Identify which cell holds the provided text, then report its (X, Y) central coordinate. 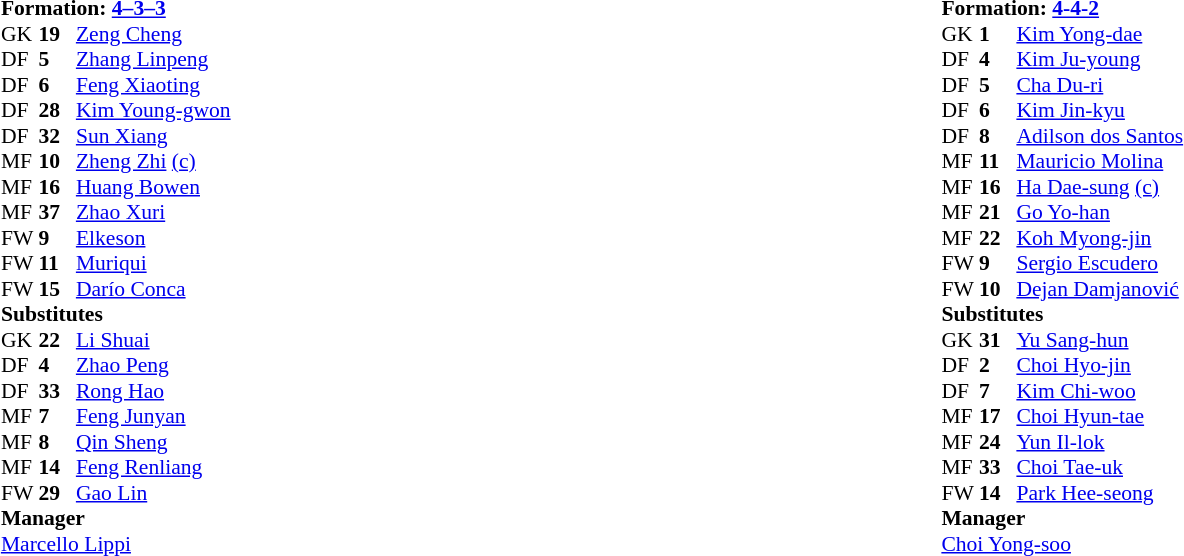
37 (57, 213)
Choi Hyo-jin (1100, 365)
Yun Il-lok (1100, 442)
Feng Renliang (154, 467)
24 (998, 442)
Zhang Linpeng (154, 59)
Yu Sang-hun (1100, 340)
2 (998, 365)
Feng Junyan (154, 417)
Choi Tae-uk (1100, 467)
Sun Xiang (154, 136)
Darío Conca (154, 289)
Zhao Peng (154, 365)
Park Hee-seong (1100, 493)
Qin Sheng (154, 442)
Koh Myong-jin (1100, 238)
15 (57, 289)
Zhao Xuri (154, 213)
31 (998, 340)
Huang Bowen (154, 187)
Cha Du-ri (1100, 85)
Elkeson (154, 238)
Adilson dos Santos (1100, 136)
Muriqui (154, 263)
Rong Hao (154, 391)
32 (57, 136)
21 (998, 213)
Feng Xiaoting (154, 85)
Ha Dae-sung (c) (1100, 187)
Kim Ju-young (1100, 59)
Kim Jin-kyu (1100, 111)
Sergio Escudero (1100, 263)
Kim Yong-dae (1100, 34)
Kim Chi-woo (1100, 391)
Choi Hyun-tae (1100, 417)
Zeng Cheng (154, 34)
17 (998, 417)
Mauricio Molina (1100, 161)
28 (57, 111)
Kim Young-gwon (154, 111)
Gao Lin (154, 493)
Dejan Damjanović (1100, 289)
19 (57, 34)
1 (998, 34)
Zheng Zhi (c) (154, 161)
Li Shuai (154, 340)
29 (57, 493)
Go Yo-han (1100, 213)
